Output the (x, y) coordinate of the center of the cell containing the given text.  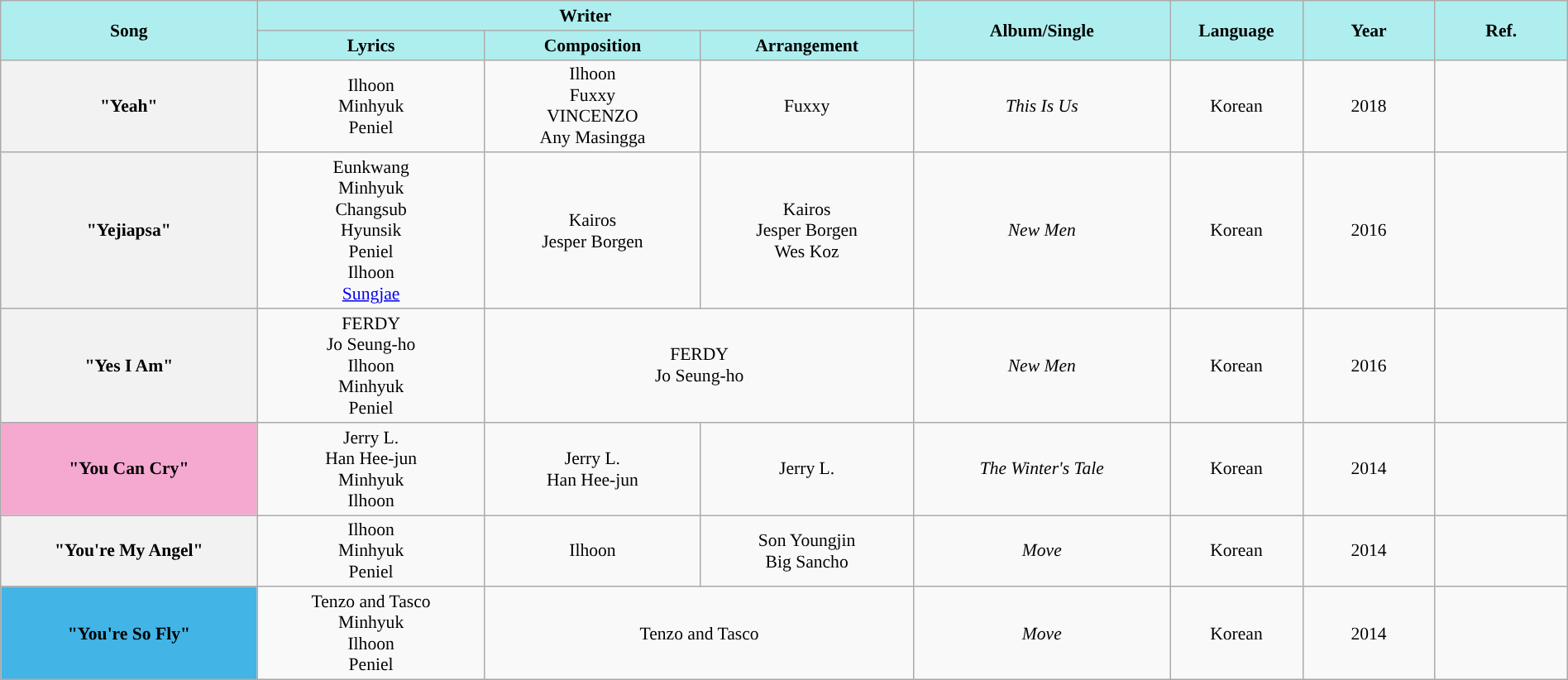
Writer (586, 16)
Lyrics (370, 45)
Jerry L.Han Hee-jun (592, 468)
Fuxxy (806, 106)
"Yes I Am" (129, 366)
Tenzo and Tasco (699, 633)
IlhoonFuxxyVINCENZOAny Masingga (592, 106)
FERDYJo Seung-ho (699, 366)
KairosJesper BorgenWes Koz (806, 230)
"Yejiapsa" (129, 230)
Jerry L. (806, 468)
Year (1369, 30)
"You're So Fly" (129, 633)
2018 (1369, 106)
KairosJesper Borgen (592, 230)
Jerry L.Han Hee-junMinhyukIlhoon (370, 468)
Ref. (1501, 30)
Language (1236, 30)
Album/Single (1042, 30)
Arrangement (806, 45)
Ilhoon (592, 551)
Song (129, 30)
FERDYJo Seung-hoIlhoonMinhyukPeniel (370, 366)
The Winter's Tale (1042, 468)
Son YoungjinBig Sancho (806, 551)
"You're My Angel" (129, 551)
Tenzo and TascoMinhyukIlhoonPeniel (370, 633)
"Yeah" (129, 106)
This Is Us (1042, 106)
EunkwangMinhyukChangsubHyunsikPenielIlhoonSungjae (370, 230)
Composition (592, 45)
"You Can Cry" (129, 468)
